Find where the given text appears and provide that cell's center as [x, y] coordinate. 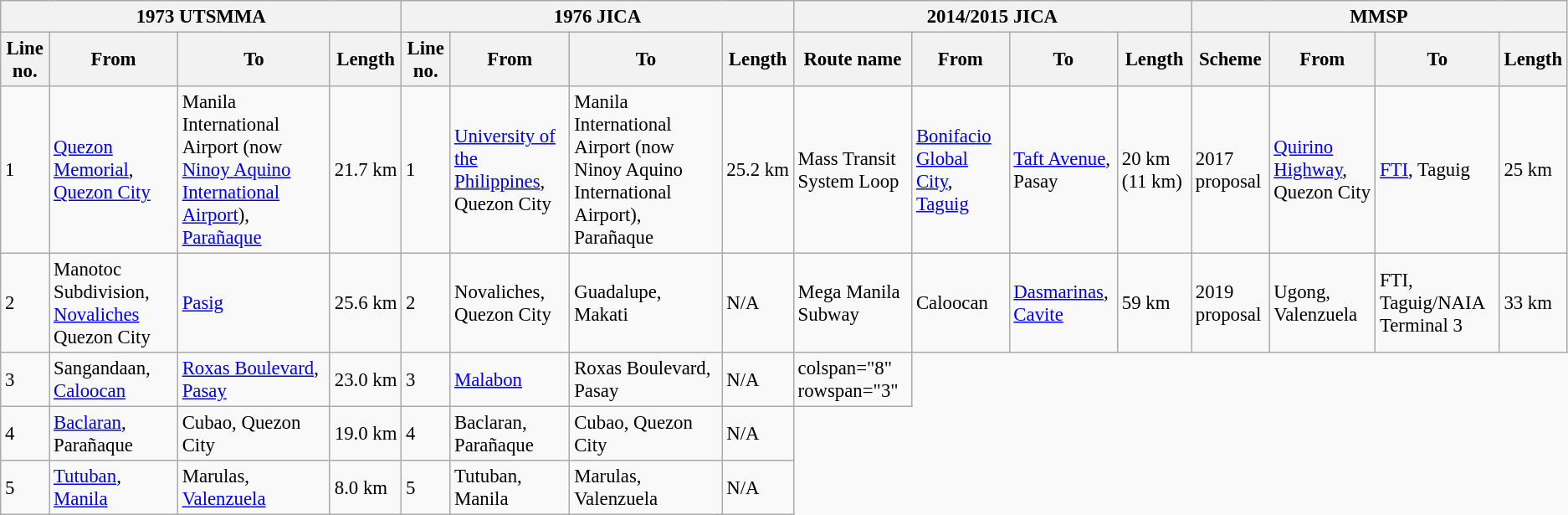
20 km (11 km) [1155, 170]
Mega Manila Subway [852, 303]
25.6 km [365, 303]
33 km [1533, 303]
2017 proposal [1230, 170]
Manotoc Subdivision, Novaliches Quezon City [114, 303]
Sangandaan, Caloocan [114, 380]
FTI, Taguig [1437, 170]
21.7 km [365, 170]
1973 UTSMMA [201, 17]
Ugong, Valenzuela [1322, 303]
FTI, Taguig/NAIA Terminal 3 [1437, 303]
19.0 km [365, 434]
Taft Avenue, Pasay [1063, 170]
Pasig [254, 303]
8.0 km [365, 487]
59 km [1155, 303]
Malabon [510, 380]
25 km [1533, 170]
Guadalupe, Makati [646, 303]
25.2 km [758, 170]
Caloocan [961, 303]
colspan="8" rowspan="3" [852, 380]
Dasmarinas, Cavite [1063, 303]
MMSP [1379, 17]
Quezon Memorial, Quezon City [114, 170]
Quirino Highway, Quezon City [1322, 170]
1976 JICA [597, 17]
23.0 km [365, 380]
Novaliches, Quezon City [510, 303]
Mass Transit System Loop [852, 170]
2019 proposal [1230, 303]
Scheme [1230, 60]
University of the Philippines, Quezon City [510, 170]
Bonifacio Global City, Taguig [961, 170]
Route name [852, 60]
2014/2015 JICA [992, 17]
